Identify which cell holds the provided text, then report its (x, y) central coordinate. 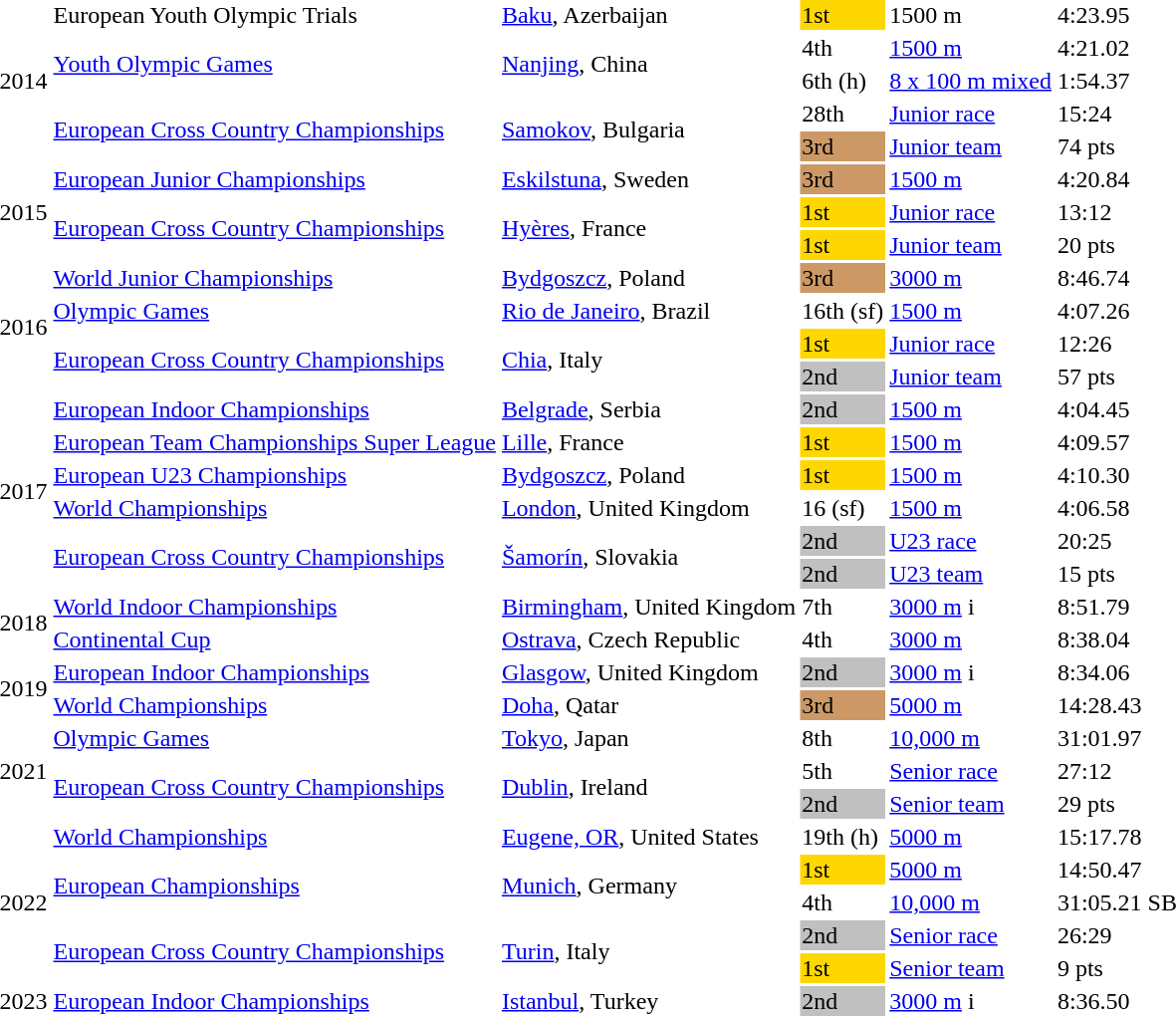
Munich, Germany (648, 887)
8 x 100 m mixed (971, 81)
Samokov, Bulgaria (648, 129)
World Indoor Championships (275, 607)
European Youth Olympic Trials (275, 15)
Belgrade, Serbia (648, 409)
U23 race (971, 541)
16 (sf) (842, 508)
Hyères, France (648, 229)
London, United Kingdom (648, 508)
6th (h) (842, 81)
28th (842, 114)
Eugene, OR, United States (648, 837)
U23 team (971, 574)
Birmingham, United Kingdom (648, 607)
European Championships (275, 887)
Turin, Italy (648, 952)
Dublin, Ireland (648, 787)
European Team Championships Super League (275, 442)
European U23 Championships (275, 475)
Šamorín, Slovakia (648, 558)
Istanbul, Turkey (648, 1001)
Glasgow, United Kingdom (648, 672)
Eskilstuna, Sweden (648, 179)
16th (sf) (842, 311)
19th (h) (842, 837)
World Junior Championships (275, 278)
Lille, France (648, 442)
Continental Cup (275, 639)
Baku, Azerbaijan (648, 15)
Tokyo, Japan (648, 738)
5th (842, 771)
Ostrava, Czech Republic (648, 639)
Doha, Qatar (648, 705)
7th (842, 607)
Rio de Janeiro, Brazil (648, 311)
Youth Olympic Games (275, 64)
8th (842, 738)
Chia, Italy (648, 361)
Nanjing, China (648, 64)
European Junior Championships (275, 179)
